Scan for the cell matching the given text and deliver its [X, Y] coordinate at center. 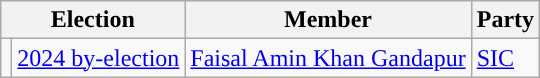
2024 by-election [98, 58]
SIC [505, 58]
Election [93, 20]
Member [328, 20]
Faisal Amin Khan Gandapur [328, 58]
Party [505, 20]
